Extract the (X, Y) coordinate from the center of the cell holding the provided text.  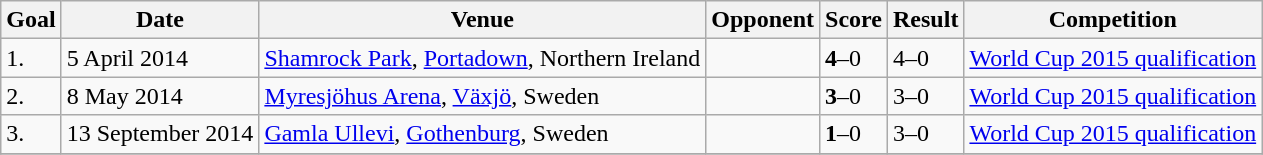
Goal (31, 20)
Gamla Ullevi, Gothenburg, Sweden (482, 134)
Score (854, 20)
8 May 2014 (160, 96)
Venue (482, 20)
1–0 (854, 134)
3. (31, 134)
Date (160, 20)
13 September 2014 (160, 134)
1. (31, 58)
Result (926, 20)
5 April 2014 (160, 58)
Opponent (763, 20)
Shamrock Park, Portadown, Northern Ireland (482, 58)
Competition (1113, 20)
Myresjöhus Arena, Växjö, Sweden (482, 96)
2. (31, 96)
